Return the [X, Y] coordinate for the center point of the cell that contains the specified text.  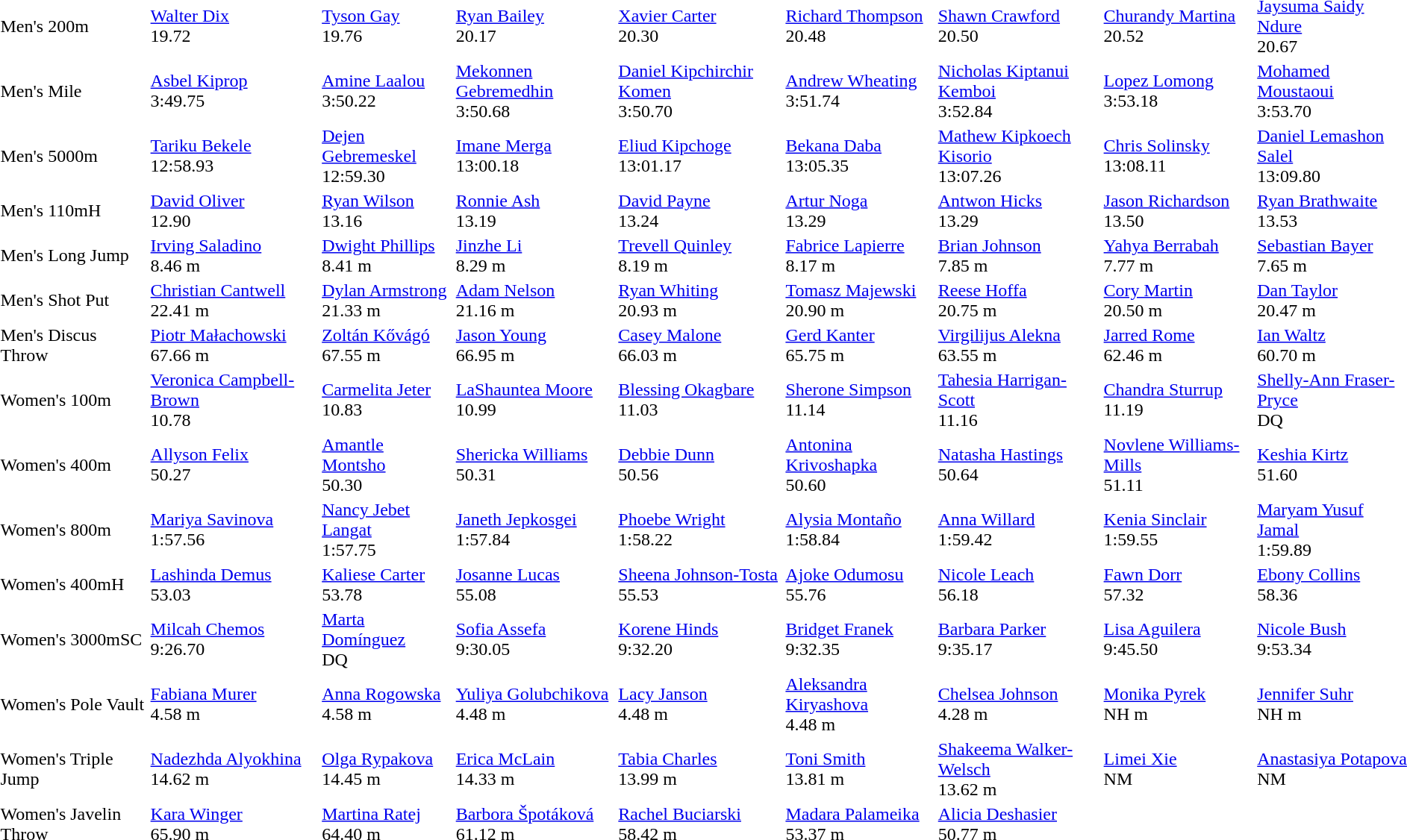
Carmelita Jeter 10.83 [387, 400]
Limei Xie NM [1178, 769]
Dylan Armstrong 21.33 m [387, 300]
Amantle Montsho 50.30 [387, 465]
Sofia Assefa 9:30.05 [534, 639]
Novlene Williams-Mills 51.11 [1178, 465]
Fabrice Lapierre 8.17 m [860, 255]
Amine Laalou 3:50.22 [387, 91]
Tabia Charles 13.99 m [700, 769]
Sherone Simpson 11.14 [860, 400]
Josanne Lucas 55.08 [534, 585]
Lashinda Demus 53.03 [234, 585]
Antwon Hicks 13.29 [1018, 210]
Kaliese Carter 53.78 [387, 585]
LaShauntea Moore 10.99 [534, 400]
Veronica Campbell-Brown 10.78 [234, 400]
Blessing Okagbare 11.03 [700, 400]
Monika Pyrek NH m [1178, 704]
David Payne 13.24 [700, 210]
Irving Saladino 8.46 m [234, 255]
Ronnie Ash 13.19 [534, 210]
Jason Richardson 13.50 [1178, 210]
Yahya Berrabah 7.77 m [1178, 255]
Cory Martin 20.50 m [1178, 300]
Gerd Kanter 65.75 m [860, 345]
David Oliver 12.90 [234, 210]
Chandra Sturrup 11.19 [1178, 400]
Shericka Williams 50.31 [534, 465]
Marta Domínguez DQ [387, 639]
Christian Cantwell 22.41 m [234, 300]
Phoebe Wright 1:58.22 [700, 530]
Jarred Rome 62.46 m [1178, 345]
Olga Rypakova 14.45 m [387, 769]
Mekonnen Gebremedhin 3:50.68 [534, 91]
Daniel Kipchirchir Komen 3:50.70 [700, 91]
Casey Malone 66.03 m [700, 345]
Tomasz Majewski 20.90 m [860, 300]
Nadezhda Alyokhina 14.62 m [234, 769]
Alysia Montaño 1:58.84 [860, 530]
Dwight Phillips 8.41 m [387, 255]
Allyson Felix 50.27 [234, 465]
Antonina Krivoshapka 50.60 [860, 465]
Natasha Hastings 50.64 [1018, 465]
Korene Hinds 9:32.20 [700, 639]
Ryan Whiting 20.93 m [700, 300]
Fawn Dorr 57.32 [1178, 585]
Barbara Parker 9:35.17 [1018, 639]
Ryan Wilson 13.16 [387, 210]
Nicole Leach 56.18 [1018, 585]
Dejen Gebremeskel 12:59.30 [387, 156]
Mariya Savinova 1:57.56 [234, 530]
Aleksandra Kiryashova 4.48 m [860, 704]
Bekana Daba 13:05.35 [860, 156]
Eliud Kipchoge 13:01.17 [700, 156]
Anna Willard 1:59.42 [1018, 530]
Mathew Kipkoech Kisorio 13:07.26 [1018, 156]
Zoltán Kővágó 67.55 m [387, 345]
Kenia Sinclair 1:59.55 [1178, 530]
Tariku Bekele 12:58.93 [234, 156]
Lopez Lomong 3:53.18 [1178, 91]
Janeth Jepkosgei 1:57.84 [534, 530]
Asbel Kiprop 3:49.75 [234, 91]
Toni Smith 13.81 m [860, 769]
Lisa Aguilera 9:45.50 [1178, 639]
Trevell Quinley 8.19 m [700, 255]
Tahesia Harrigan-Scott 11.16 [1018, 400]
Adam Nelson 21.16 m [534, 300]
Anna Rogowska 4.58 m [387, 704]
Virgilijus Alekna 63.55 m [1018, 345]
Erica McLain 14.33 m [534, 769]
Milcah Chemos 9:26.70 [234, 639]
Debbie Dunn 50.56 [700, 465]
Reese Hoffa 20.75 m [1018, 300]
Brian Johnson 7.85 m [1018, 255]
Jason Young 66.95 m [534, 345]
Bridget Franek 9:32.35 [860, 639]
Shakeema Walker-Welsch 13.62 m [1018, 769]
Jinzhe Li 8.29 m [534, 255]
Nancy Jebet Langat 1:57.75 [387, 530]
Imane Merga 13:00.18 [534, 156]
Andrew Wheating 3:51.74 [860, 91]
Fabiana Murer 4.58 m [234, 704]
Piotr Małachowski 67.66 m [234, 345]
Nicholas Kiptanui Kemboi 3:52.84 [1018, 91]
Ajoke Odumosu 55.76 [860, 585]
Yuliya Golubchikova 4.48 m [534, 704]
Artur Noga 13.29 [860, 210]
Lacy Janson 4.48 m [700, 704]
Chris Solinsky 13:08.11 [1178, 156]
Sheena Johnson-Tosta 55.53 [700, 585]
Chelsea Johnson 4.28 m [1018, 704]
